Output the (X, Y) coordinate of the center of the cell containing the given text.  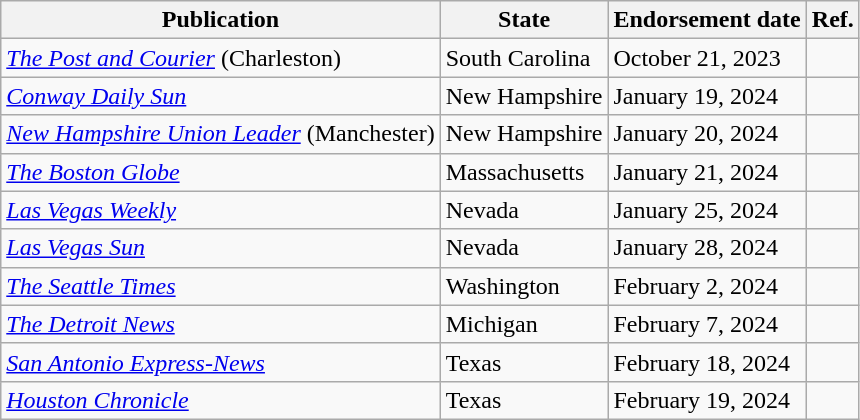
The Detroit News (220, 324)
January 28, 2024 (707, 248)
South Carolina (524, 58)
Houston Chronicle (220, 400)
February 18, 2024 (707, 362)
Publication (220, 20)
February 7, 2024 (707, 324)
January 20, 2024 (707, 134)
Ref. (832, 20)
The Seattle Times (220, 286)
Washington (524, 286)
Michigan (524, 324)
San Antonio Express-News (220, 362)
Las Vegas Weekly (220, 210)
Endorsement date (707, 20)
January 25, 2024 (707, 210)
State (524, 20)
October 21, 2023 (707, 58)
The Post and Courier (Charleston) (220, 58)
January 19, 2024 (707, 96)
The Boston Globe (220, 172)
February 19, 2024 (707, 400)
January 21, 2024 (707, 172)
February 2, 2024 (707, 286)
New Hampshire Union Leader (Manchester) (220, 134)
Las Vegas Sun (220, 248)
Massachusetts (524, 172)
Conway Daily Sun (220, 96)
